Pinpoint the cell where the given text exists, returning its (x, y) midpoint coordinate. 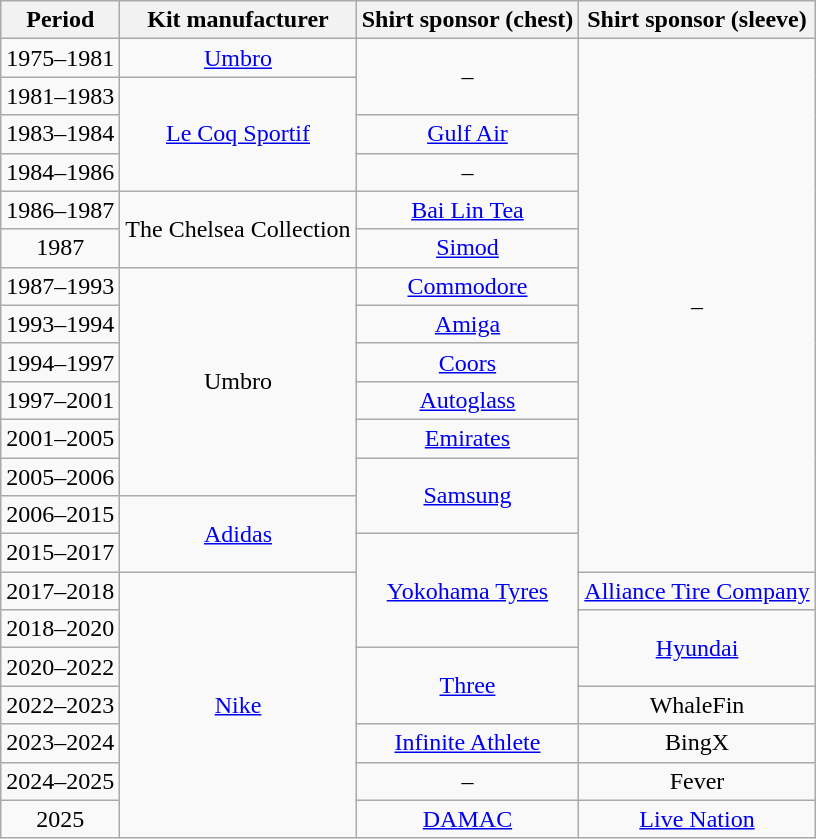
Kit manufacturer (238, 20)
Le Coq Sportif (238, 134)
Adidas (238, 534)
2018–2020 (60, 629)
2023–2024 (60, 743)
Emirates (468, 438)
1987–1993 (60, 286)
Gulf Air (468, 134)
1994–1997 (60, 362)
Simod (468, 248)
The Chelsea Collection (238, 229)
Live Nation (697, 819)
BingX (697, 743)
Coors (468, 362)
Shirt sponsor (chest) (468, 20)
1997–2001 (60, 400)
Commodore (468, 286)
Samsung (468, 496)
Amiga (468, 324)
2006–2015 (60, 515)
1983–1984 (60, 134)
2015–2017 (60, 553)
Infinite Athlete (468, 743)
2024–2025 (60, 781)
Hyundai (697, 648)
2001–2005 (60, 438)
1975–1981 (60, 58)
Nike (238, 705)
2025 (60, 819)
Shirt sponsor (sleeve) (697, 20)
DAMAC (468, 819)
2020–2022 (60, 667)
1986–1987 (60, 210)
1981–1983 (60, 96)
Fever (697, 781)
Autoglass (468, 400)
2005–2006 (60, 477)
Bai Lin Tea (468, 210)
Alliance Tire Company (697, 591)
WhaleFin (697, 705)
1984–1986 (60, 172)
1993–1994 (60, 324)
Yokohama Tyres (468, 591)
1987 (60, 248)
Three (468, 686)
2017–2018 (60, 591)
Period (60, 20)
2022–2023 (60, 705)
